Scan for the cell matching the given text and deliver its [x, y] coordinate at center. 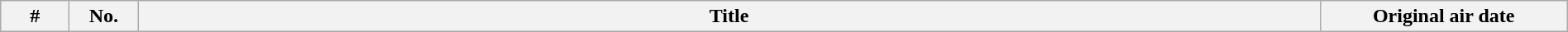
Original air date [1444, 16]
# [35, 16]
No. [104, 16]
Title [729, 16]
